Locate the cell with the specified text and output its [X, Y] center coordinate. 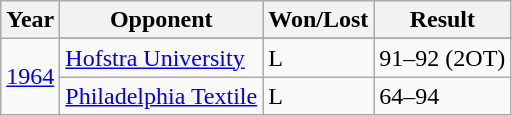
Philadelphia Textile [162, 96]
Result [442, 20]
64–94 [442, 96]
Hofstra University [162, 58]
91–92 (2OT) [442, 58]
Year [30, 20]
Opponent [162, 20]
Won/Lost [318, 20]
1964 [30, 77]
